Output the [x, y] coordinate of the center of the cell containing the given text.  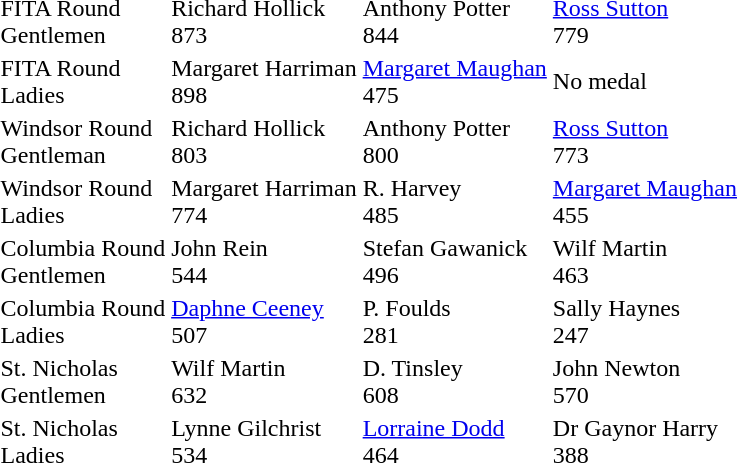
Anthony Potter 800 [454, 142]
D. Tinsley 608 [454, 382]
Margaret Harriman 774 [264, 202]
John Rein 544 [264, 262]
Stefan Gawanick 496 [454, 262]
Wilf Martin 632 [264, 382]
R. Harvey 485 [454, 202]
Margaret Harriman 898 [264, 82]
Richard Hollick 803 [264, 142]
P. Foulds 281 [454, 322]
Daphne Ceeney 507 [264, 322]
Margaret Maughan 475 [454, 82]
